Find where the given text appears and provide that cell's center as (X, Y) coordinate. 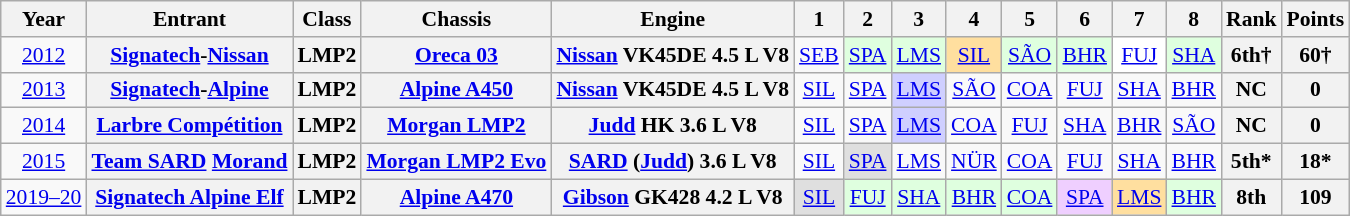
8th (1252, 197)
Class (326, 19)
2013 (44, 90)
5th* (1252, 162)
5 (1030, 19)
Judd HK 3.6 L V8 (672, 126)
SARD (Judd) 3.6 L V8 (672, 162)
Rank (1252, 19)
6 (1084, 19)
Signatech-Alpine (189, 90)
2019–20 (44, 197)
Chassis (456, 19)
60† (1316, 55)
Entrant (189, 19)
7 (1140, 19)
6th† (1252, 55)
Gibson GK428 4.2 L V8 (672, 197)
Engine (672, 19)
Signatech-Nissan (189, 55)
2 (868, 19)
Points (1316, 19)
Year (44, 19)
Oreca 03 (456, 55)
4 (974, 19)
2015 (44, 162)
Morgan LMP2 (456, 126)
Signatech Alpine Elf (189, 197)
Larbre Compétition (189, 126)
Alpine A450 (456, 90)
2012 (44, 55)
18* (1316, 162)
NÜR (974, 162)
Team SARD Morand (189, 162)
Morgan LMP2 Evo (456, 162)
SEB (819, 55)
1 (819, 19)
Alpine A470 (456, 197)
109 (1316, 197)
3 (920, 19)
8 (1194, 19)
2014 (44, 126)
